Locate the cell with the specified text and output its (X, Y) center coordinate. 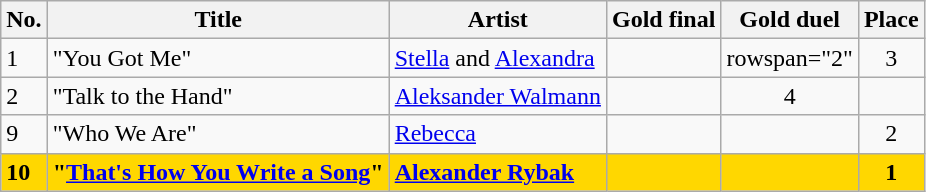
Title (218, 20)
Aleksander Walmann (498, 96)
"You Got Me" (218, 58)
"Who We Are" (218, 134)
Alexander Rybak (498, 172)
No. (24, 20)
Place (891, 20)
4 (790, 96)
9 (24, 134)
Artist (498, 20)
Gold final (663, 20)
3 (891, 58)
"That's How You Write a Song" (218, 172)
"Talk to the Hand" (218, 96)
Rebecca (498, 134)
rowspan="2" (790, 58)
10 (24, 172)
Stella and Alexandra (498, 58)
Gold duel (790, 20)
